Find where the given text appears and provide that cell's center as (X, Y) coordinate. 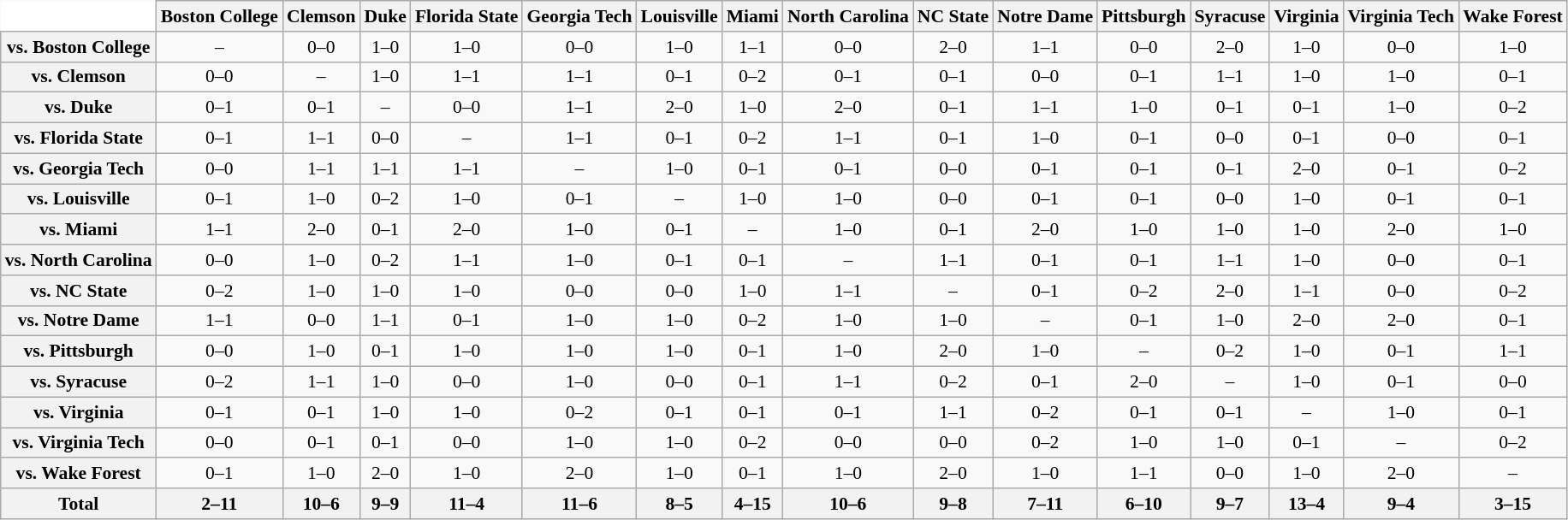
Florida State (467, 16)
Virginia (1306, 16)
vs. NC State (79, 291)
Boston College (219, 16)
Syracuse (1231, 16)
Wake Forest (1513, 16)
9–9 (385, 504)
Miami (753, 16)
NC State (953, 16)
Georgia Tech (579, 16)
vs. Pittsburgh (79, 352)
3–15 (1513, 504)
vs. Wake Forest (79, 474)
vs. Boston College (79, 47)
vs. Notre Dame (79, 321)
vs. Virginia Tech (79, 443)
vs. Florida State (79, 139)
Total (79, 504)
Virginia Tech (1402, 16)
13–4 (1306, 504)
Pittsburgh (1143, 16)
8–5 (680, 504)
2–11 (219, 504)
9–7 (1231, 504)
vs. Virginia (79, 412)
7–11 (1045, 504)
11–6 (579, 504)
11–4 (467, 504)
vs. Georgia Tech (79, 168)
Notre Dame (1045, 16)
Clemson (321, 16)
4–15 (753, 504)
North Carolina (848, 16)
Louisville (680, 16)
9–4 (1402, 504)
vs. Louisville (79, 199)
9–8 (953, 504)
vs. North Carolina (79, 260)
vs. Duke (79, 108)
vs. Syracuse (79, 382)
6–10 (1143, 504)
Duke (385, 16)
vs. Clemson (79, 77)
vs. Miami (79, 230)
